Return (x, y) of the center of cell containing provided text 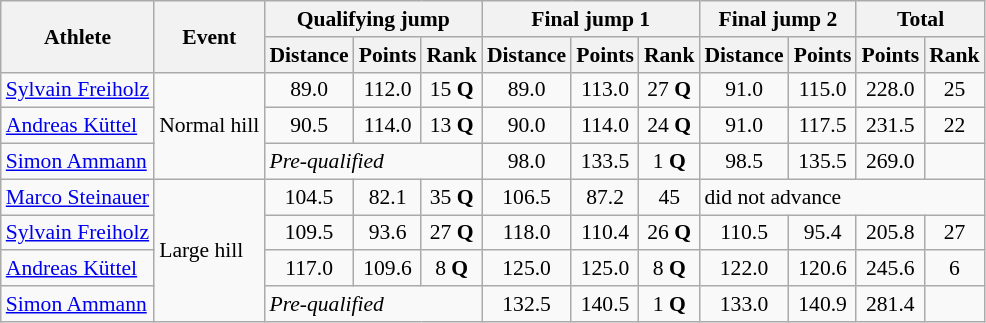
109.5 (308, 233)
Normal hill (209, 126)
106.5 (526, 197)
117.5 (823, 126)
95.4 (823, 233)
205.8 (890, 233)
133.0 (744, 304)
Large hill (209, 250)
93.6 (388, 233)
98.0 (526, 162)
109.6 (388, 269)
90.5 (308, 126)
27 (954, 233)
did not advance (842, 197)
87.2 (605, 197)
Event (209, 36)
Marco Steinauer (78, 197)
122.0 (744, 269)
22 (954, 126)
35 Q (452, 197)
110.5 (744, 233)
24 Q (670, 126)
82.1 (388, 197)
110.4 (605, 233)
104.5 (308, 197)
228.0 (890, 90)
120.6 (823, 269)
231.5 (890, 126)
90.0 (526, 126)
117.0 (308, 269)
98.5 (744, 162)
115.0 (823, 90)
13 Q (452, 126)
113.0 (605, 90)
133.5 (605, 162)
45 (670, 197)
Total (920, 19)
118.0 (526, 233)
132.5 (526, 304)
Final jump 1 (591, 19)
112.0 (388, 90)
Final jump 2 (778, 19)
15 Q (452, 90)
281.4 (890, 304)
245.6 (890, 269)
25 (954, 90)
135.5 (823, 162)
140.5 (605, 304)
Athlete (78, 36)
269.0 (890, 162)
26 Q (670, 233)
140.9 (823, 304)
6 (954, 269)
Qualifying jump (373, 19)
